Scan for the cell matching the given text and deliver its (x, y) coordinate at center. 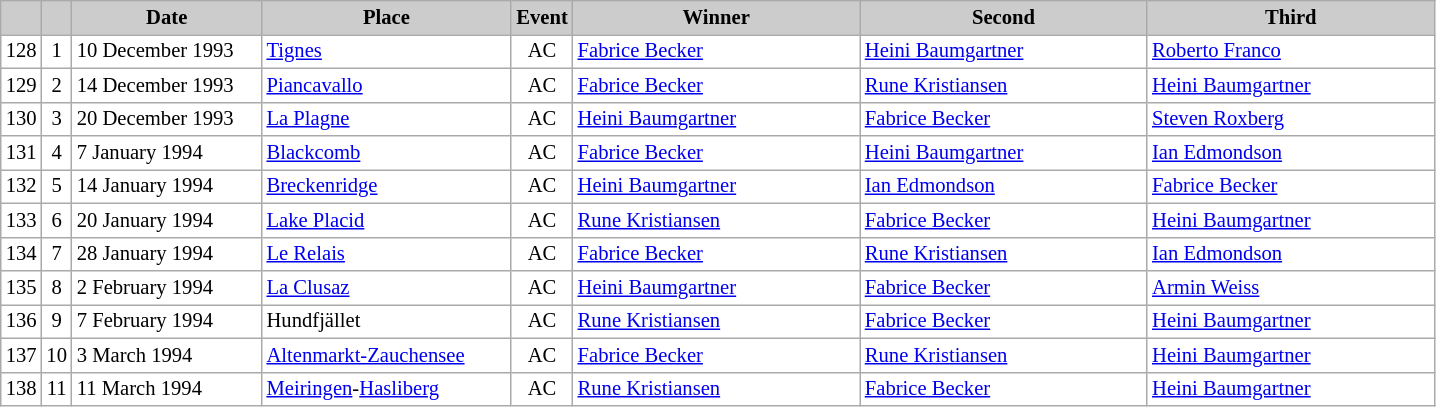
132 (22, 186)
Place (387, 17)
Winner (716, 17)
5 (56, 186)
Blackcomb (387, 153)
135 (22, 287)
20 January 1994 (167, 220)
3 (56, 119)
133 (22, 220)
136 (22, 321)
131 (22, 153)
10 (56, 355)
28 January 1994 (167, 254)
11 (56, 389)
Piancavallo (387, 85)
14 December 1993 (167, 85)
Breckenridge (387, 186)
Second (1004, 17)
Meiringen-Hasliberg (387, 389)
128 (22, 51)
20 December 1993 (167, 119)
Le Relais (387, 254)
2 February 1994 (167, 287)
La Plagne (387, 119)
3 March 1994 (167, 355)
10 December 1993 (167, 51)
Altenmarkt-Zauchensee (387, 355)
La Clusaz (387, 287)
2 (56, 85)
11 March 1994 (167, 389)
Tignes (387, 51)
Date (167, 17)
1 (56, 51)
Steven Roxberg (1290, 119)
Lake Placid (387, 220)
9 (56, 321)
129 (22, 85)
14 January 1994 (167, 186)
7 February 1994 (167, 321)
4 (56, 153)
137 (22, 355)
7 (56, 254)
7 January 1994 (167, 153)
Hundfjället (387, 321)
130 (22, 119)
6 (56, 220)
134 (22, 254)
Armin Weiss (1290, 287)
Event (542, 17)
8 (56, 287)
Third (1290, 17)
Roberto Franco (1290, 51)
138 (22, 389)
